For the text-containing cell, return its midpoint in (x, y) coordinate format. 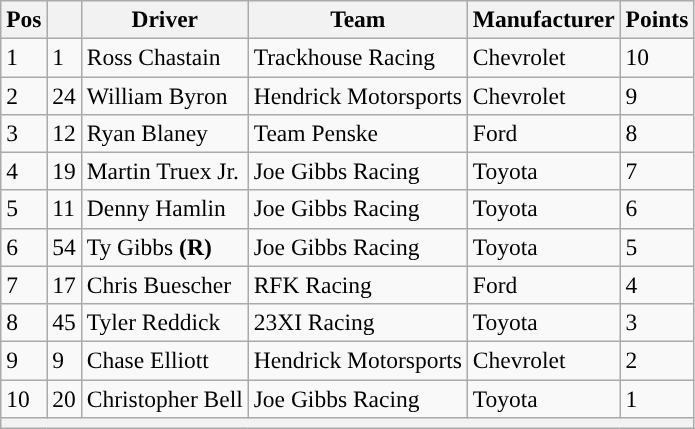
24 (64, 95)
Pos (24, 19)
Chase Elliott (164, 360)
Trackhouse Racing (358, 57)
Ryan Blaney (164, 133)
Martin Truex Jr. (164, 171)
23XI Racing (358, 322)
12 (64, 133)
William Byron (164, 95)
20 (64, 398)
RFK Racing (358, 285)
Team Penske (358, 133)
Team (358, 19)
Tyler Reddick (164, 322)
Driver (164, 19)
Denny Hamlin (164, 209)
19 (64, 171)
Manufacturer (544, 19)
45 (64, 322)
Ty Gibbs (R) (164, 247)
54 (64, 247)
Ross Chastain (164, 57)
Christopher Bell (164, 398)
11 (64, 209)
Chris Buescher (164, 285)
17 (64, 285)
Points (657, 19)
